Extract the (X, Y) coordinate from the center of the cell holding the provided text.  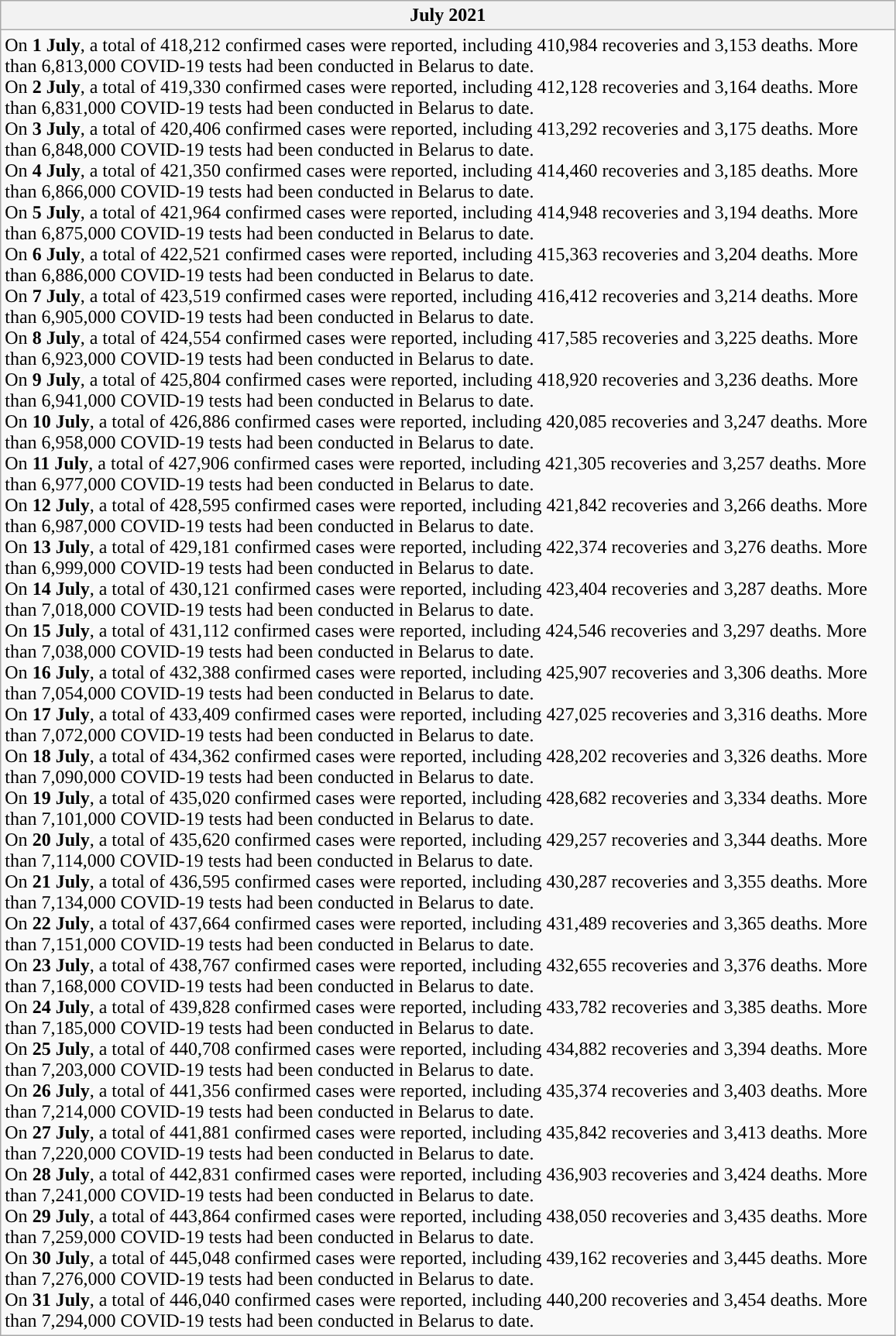
July 2021 (448, 15)
